Determine the (x, y) coordinate at the center of the cell enclosing the given text.  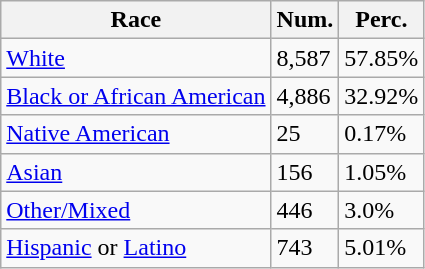
32.92% (382, 96)
57.85% (382, 58)
1.05% (382, 172)
8,587 (305, 58)
Perc. (382, 20)
25 (305, 134)
Race (136, 20)
Native American (136, 134)
743 (305, 248)
Asian (136, 172)
Black or African American (136, 96)
156 (305, 172)
3.0% (382, 210)
5.01% (382, 248)
4,886 (305, 96)
White (136, 58)
Hispanic or Latino (136, 248)
Num. (305, 20)
446 (305, 210)
Other/Mixed (136, 210)
0.17% (382, 134)
